Identify which cell holds the provided text, then report its (X, Y) central coordinate. 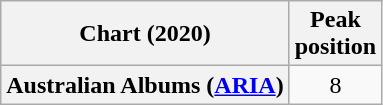
Peakposition (335, 34)
Australian Albums (ARIA) (145, 85)
Chart (2020) (145, 34)
8 (335, 85)
